Identify which cell holds the provided text, then report its [X, Y] central coordinate. 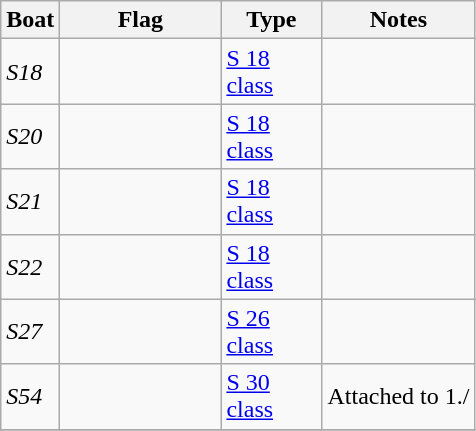
Boat [30, 20]
Notes [398, 20]
S20 [30, 136]
Type [272, 20]
S22 [30, 266]
S18 [30, 72]
Attached to 1./ [398, 396]
S21 [30, 202]
S54 [30, 396]
S27 [30, 332]
S 26 class [272, 332]
Flag [140, 20]
S 30 class [272, 396]
